Capture the cell that displays the provided text and extract its [x, y] central coordinate. 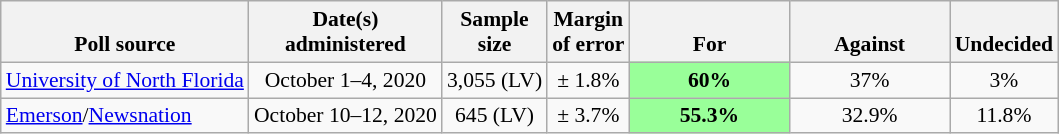
October 10–12, 2020 [346, 116]
± 3.7% [588, 116]
University of North Florida [125, 80]
55.3% [709, 116]
32.9% [870, 116]
October 1–4, 2020 [346, 80]
± 1.8% [588, 80]
3% [1004, 80]
Emerson/Newsnation [125, 116]
Poll source [125, 32]
60% [709, 80]
645 (LV) [494, 116]
Marginof error [588, 32]
3,055 (LV) [494, 80]
Against [870, 32]
Date(s)administered [346, 32]
Samplesize [494, 32]
11.8% [1004, 116]
For [709, 32]
37% [870, 80]
Undecided [1004, 32]
